Capture the cell that displays the provided text and extract its (x, y) central coordinate. 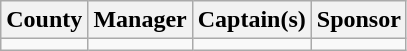
County (44, 20)
Manager (140, 20)
Captain(s) (252, 20)
Sponsor (358, 20)
